Capture the cell that displays the provided text and extract its (x, y) central coordinate. 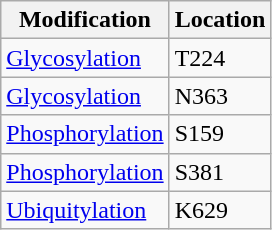
S159 (220, 134)
Ubiquitylation (85, 210)
Modification (85, 20)
K629 (220, 210)
Location (220, 20)
T224 (220, 58)
S381 (220, 172)
N363 (220, 96)
